Locate the cell with the specified text and output its [X, Y] center coordinate. 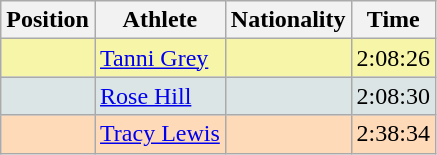
Tanni Grey [160, 58]
Time [393, 20]
Rose Hill [160, 96]
Athlete [160, 20]
Position [48, 20]
Tracy Lewis [160, 134]
2:08:26 [393, 58]
2:08:30 [393, 96]
2:38:34 [393, 134]
Nationality [288, 20]
